Return [x, y] of the center of cell containing provided text 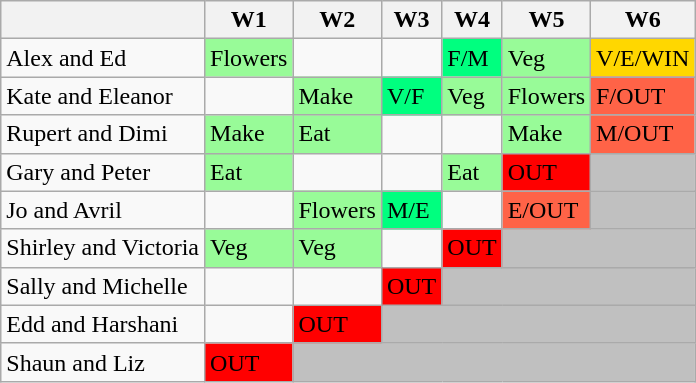
F/M [472, 58]
W1 [249, 20]
Gary and Peter [103, 172]
W4 [472, 20]
V/F [411, 96]
W3 [411, 20]
Kate and Eleanor [103, 96]
M/OUT [643, 134]
M/E [411, 210]
Edd and Harshani [103, 324]
Shirley and Victoria [103, 248]
W6 [643, 20]
W5 [546, 20]
W2 [337, 20]
Shaun and Liz [103, 362]
Rupert and Dimi [103, 134]
Alex and Ed [103, 58]
Sally and Michelle [103, 286]
V/E/WIN [643, 58]
F/OUT [643, 96]
Jo and Avril [103, 210]
E/OUT [546, 210]
